Detect which cell encompasses the target text, then output its (x, y) center coordinate. 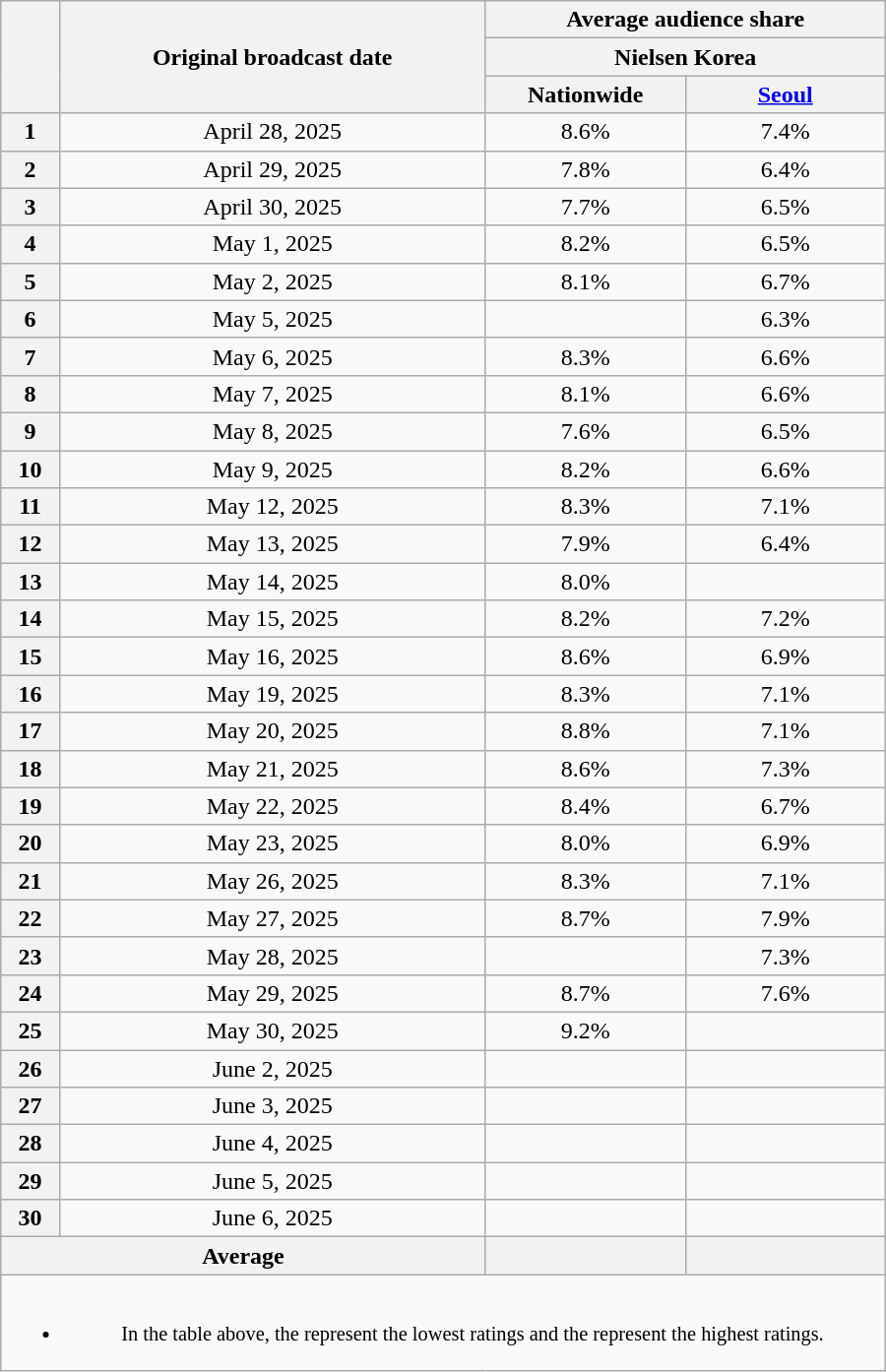
May 28, 2025 (272, 956)
7.4% (786, 132)
16 (31, 694)
May 30, 2025 (272, 1030)
25 (31, 1030)
June 3, 2025 (272, 1106)
May 1, 2025 (272, 244)
24 (31, 993)
2 (31, 169)
May 16, 2025 (272, 656)
7.2% (786, 619)
April 29, 2025 (272, 169)
19 (31, 806)
May 14, 2025 (272, 582)
29 (31, 1181)
20 (31, 843)
8 (31, 394)
May 29, 2025 (272, 993)
Average (243, 1256)
Nielsen Korea (685, 57)
22 (31, 918)
May 23, 2025 (272, 843)
May 20, 2025 (272, 731)
June 4, 2025 (272, 1144)
7.7% (585, 207)
6 (31, 319)
27 (31, 1106)
May 26, 2025 (272, 881)
13 (31, 582)
7 (31, 356)
May 13, 2025 (272, 544)
May 21, 2025 (272, 769)
4 (31, 244)
April 30, 2025 (272, 207)
8.4% (585, 806)
May 9, 2025 (272, 469)
26 (31, 1068)
11 (31, 507)
May 19, 2025 (272, 694)
May 12, 2025 (272, 507)
May 5, 2025 (272, 319)
6.3% (786, 319)
8.8% (585, 731)
9.2% (585, 1030)
10 (31, 469)
30 (31, 1218)
May 27, 2025 (272, 918)
June 5, 2025 (272, 1181)
1 (31, 132)
7.8% (585, 169)
9 (31, 431)
Average audience share (685, 20)
May 8, 2025 (272, 431)
Original broadcast date (272, 57)
12 (31, 544)
May 15, 2025 (272, 619)
June 2, 2025 (272, 1068)
5 (31, 281)
28 (31, 1144)
In the table above, the represent the lowest ratings and the represent the highest ratings. (443, 1323)
Seoul (786, 94)
Nationwide (585, 94)
June 6, 2025 (272, 1218)
May 2, 2025 (272, 281)
May 7, 2025 (272, 394)
3 (31, 207)
May 22, 2025 (272, 806)
17 (31, 731)
May 6, 2025 (272, 356)
14 (31, 619)
21 (31, 881)
15 (31, 656)
18 (31, 769)
23 (31, 956)
April 28, 2025 (272, 132)
